Capture the cell that displays the provided text and extract its [x, y] central coordinate. 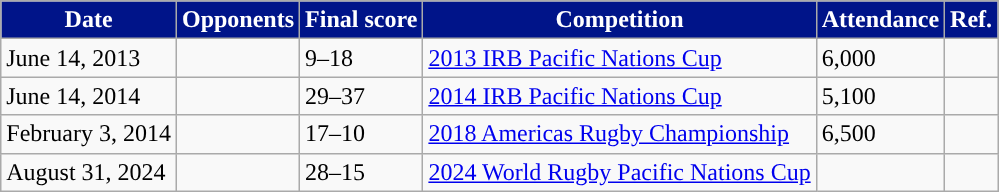
9–18 [362, 58]
February 3, 2014 [89, 134]
2014 IRB Pacific Nations Cup [620, 96]
29–37 [362, 96]
Ref. [972, 20]
Final score [362, 20]
August 31, 2024 [89, 172]
2018 Americas Rugby Championship [620, 134]
28–15 [362, 172]
June 14, 2013 [89, 58]
17–10 [362, 134]
2013 IRB Pacific Nations Cup [620, 58]
6,000 [880, 58]
Competition [620, 20]
2024 World Rugby Pacific Nations Cup [620, 172]
June 14, 2014 [89, 96]
Opponents [238, 20]
Attendance [880, 20]
5,100 [880, 96]
6,500 [880, 134]
Date [89, 20]
